Detect which cell encompasses the target text, then output its [X, Y] center coordinate. 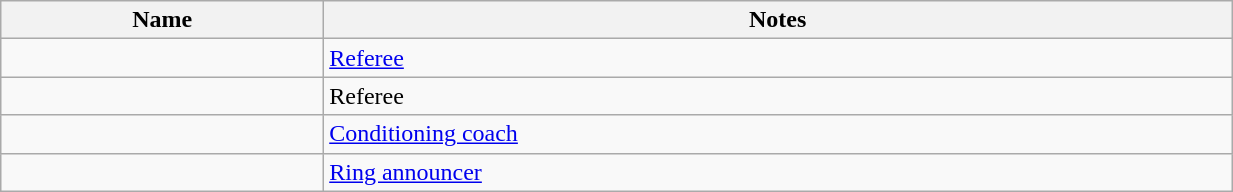
Conditioning coach [778, 134]
Notes [778, 20]
Name [162, 20]
Ring announcer [778, 172]
